From the cell containing the given text, extract its center point as [X, Y] coordinate. 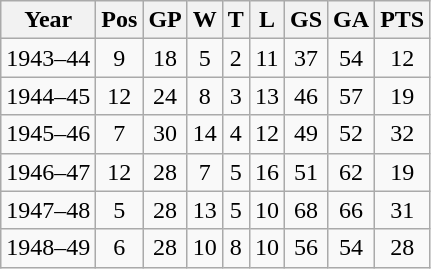
57 [352, 96]
11 [266, 58]
1943–44 [48, 58]
W [204, 20]
2 [236, 58]
1944–45 [48, 96]
16 [266, 172]
49 [306, 134]
6 [120, 248]
32 [402, 134]
1947–48 [48, 210]
1945–46 [48, 134]
37 [306, 58]
62 [352, 172]
T [236, 20]
PTS [402, 20]
Year [48, 20]
18 [165, 58]
GP [165, 20]
68 [306, 210]
14 [204, 134]
24 [165, 96]
52 [352, 134]
30 [165, 134]
66 [352, 210]
1948–49 [48, 248]
46 [306, 96]
56 [306, 248]
3 [236, 96]
1946–47 [48, 172]
4 [236, 134]
Pos [120, 20]
31 [402, 210]
51 [306, 172]
L [266, 20]
9 [120, 58]
GA [352, 20]
GS [306, 20]
